Detect which cell encompasses the target text, then output its [x, y] center coordinate. 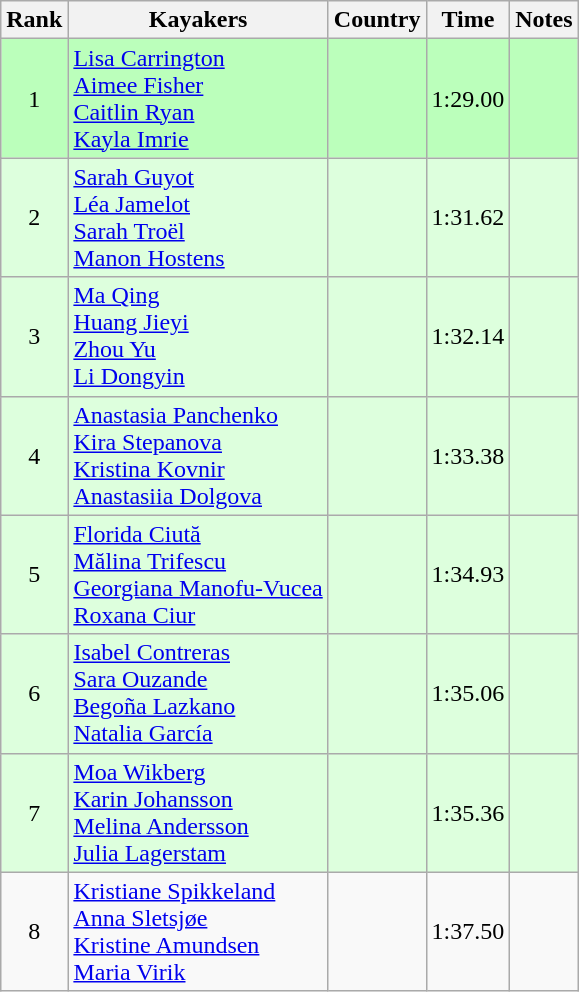
3 [34, 336]
5 [34, 574]
1:37.50 [468, 932]
1:29.00 [468, 98]
Country [377, 20]
Notes [544, 20]
Florida CiutăMălina TrifescuGeorgiana Manofu-VuceaRoxana Ciur [198, 574]
8 [34, 932]
4 [34, 456]
Rank [34, 20]
Anastasia PanchenkoKira StepanovaKristina KovnirAnastasiia Dolgova [198, 456]
1 [34, 98]
Moa WikbergKarin JohanssonMelina AnderssonJulia Lagerstam [198, 812]
1:31.62 [468, 218]
1:35.36 [468, 812]
7 [34, 812]
Sarah GuyotLéa JamelotSarah TroëlManon Hostens [198, 218]
1:34.93 [468, 574]
1:33.38 [468, 456]
Kayakers [198, 20]
Ma QingHuang JieyiZhou YuLi Dongyin [198, 336]
1:32.14 [468, 336]
Time [468, 20]
2 [34, 218]
Lisa CarringtonAimee FisherCaitlin RyanKayla Imrie [198, 98]
Isabel ContrerasSara OuzandeBegoña LazkanoNatalia García [198, 694]
Kristiane SpikkelandAnna SletsjøeKristine AmundsenMaria Virik [198, 932]
6 [34, 694]
1:35.06 [468, 694]
